Search for the cell housing the specified text and yield its [x, y] center coordinate. 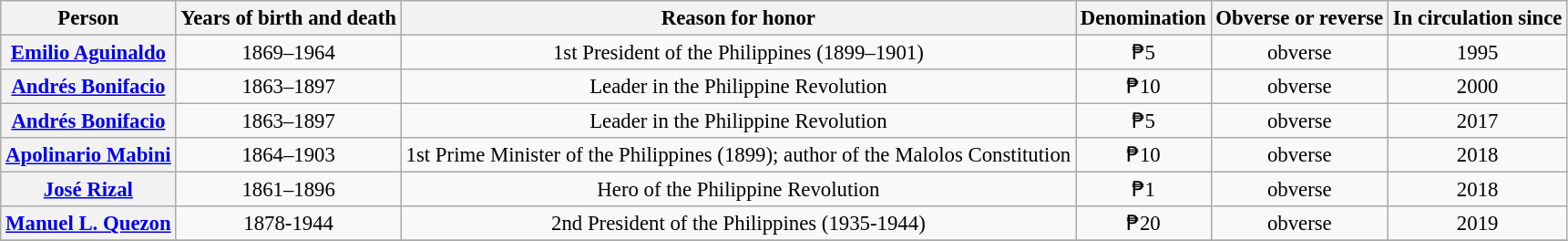
In circulation since [1478, 18]
1869–1964 [288, 53]
2000 [1478, 87]
Emilio Aguinaldo [88, 53]
Hero of the Philippine Revolution [738, 190]
2019 [1478, 224]
José Rizal [88, 190]
1861–1896 [288, 190]
Reason for honor [738, 18]
1864–1903 [288, 155]
1995 [1478, 53]
₱20 [1143, 224]
1st President of the Philippines (1899–1901) [738, 53]
₱1 [1143, 190]
2nd President of the Philippines (1935-1944) [738, 224]
1st Prime Minister of the Philippines (1899); author of the Malolos Constitution [738, 155]
2017 [1478, 121]
Apolinario Mabini [88, 155]
1878-1944 [288, 224]
Denomination [1143, 18]
Obverse or reverse [1299, 18]
Manuel L. Quezon [88, 224]
Years of birth and death [288, 18]
Person [88, 18]
